Return [X, Y] of the center of cell containing provided text 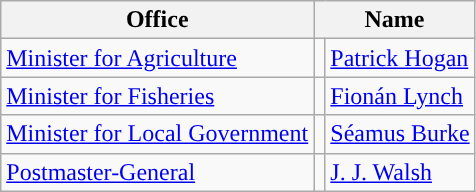
Patrick Hogan [400, 58]
Minister for Fisheries [158, 96]
Postmaster-General [158, 172]
Office [158, 20]
Minister for Local Government [158, 134]
J. J. Walsh [400, 172]
Séamus Burke [400, 134]
Name [394, 20]
Minister for Agriculture [158, 58]
Fionán Lynch [400, 96]
